For the text-containing cell, return its midpoint in [X, Y] coordinate format. 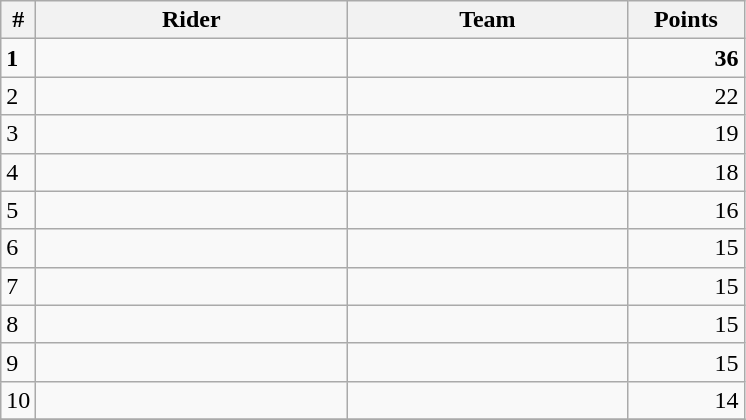
14 [686, 400]
9 [18, 362]
8 [18, 324]
1 [18, 58]
36 [686, 58]
Points [686, 20]
7 [18, 286]
# [18, 20]
18 [686, 172]
16 [686, 210]
22 [686, 96]
10 [18, 400]
5 [18, 210]
19 [686, 134]
4 [18, 172]
6 [18, 248]
Team [488, 20]
2 [18, 96]
3 [18, 134]
Rider [192, 20]
